Identify which cell holds the provided text, then report its (x, y) central coordinate. 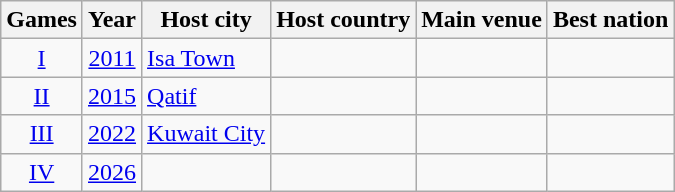
Host city (206, 20)
Isa Town (206, 58)
Games (42, 20)
Year (112, 20)
2011 (112, 58)
III (42, 134)
2026 (112, 172)
I (42, 58)
Best nation (610, 20)
2022 (112, 134)
2015 (112, 96)
Host country (344, 20)
Main venue (482, 20)
II (42, 96)
Qatif (206, 96)
IV (42, 172)
Kuwait City (206, 134)
